For the text-containing cell, return its midpoint in [X, Y] coordinate format. 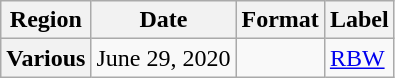
Region [46, 20]
Date [164, 20]
Format [280, 20]
June 29, 2020 [164, 58]
Label [359, 20]
RBW [359, 58]
Various [46, 58]
